Identify which cell holds the provided text, then report its (X, Y) central coordinate. 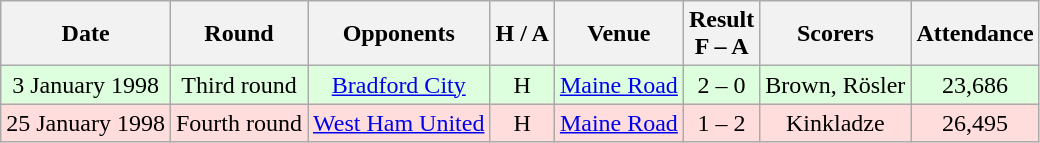
2 – 0 (721, 85)
25 January 1998 (86, 123)
Date (86, 34)
Bradford City (399, 85)
Scorers (836, 34)
Fourth round (238, 123)
Opponents (399, 34)
Attendance (975, 34)
23,686 (975, 85)
H / A (522, 34)
Kinkladze (836, 123)
1 – 2 (721, 123)
26,495 (975, 123)
Round (238, 34)
3 January 1998 (86, 85)
ResultF – A (721, 34)
Venue (618, 34)
Brown, Rösler (836, 85)
Third round (238, 85)
West Ham United (399, 123)
